Provide the (x, y) coordinate of the cell's center where the given text is located.  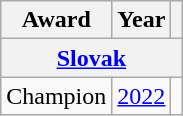
Award (56, 20)
Year (142, 20)
Champion (56, 96)
Slovak (92, 58)
2022 (142, 96)
